For the text-containing cell, return its midpoint in [X, Y] coordinate format. 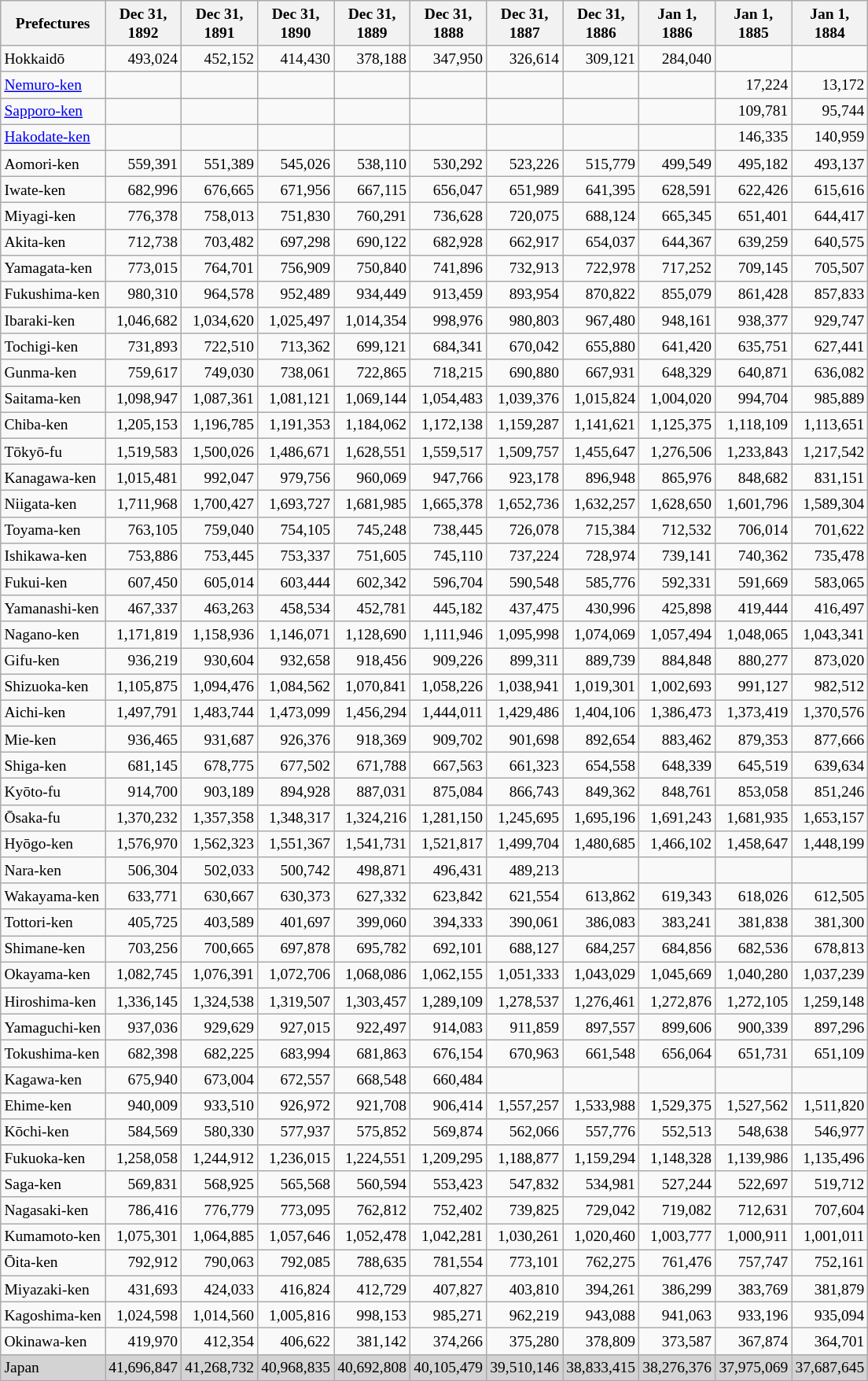
Nara-ken [53, 870]
1,046,682 [143, 321]
619,343 [678, 897]
709,145 [753, 267]
557,776 [601, 1132]
792,085 [296, 1263]
403,589 [220, 922]
697,878 [296, 948]
654,558 [601, 766]
627,332 [373, 897]
682,536 [753, 948]
Ibaraki-ken [53, 321]
887,031 [373, 791]
1,217,542 [830, 451]
523,226 [525, 164]
Hyōgo-ken [53, 843]
773,101 [525, 1263]
701,622 [830, 530]
1,062,155 [448, 975]
644,417 [830, 215]
367,874 [753, 1342]
684,856 [678, 948]
739,141 [678, 555]
932,658 [296, 661]
109,781 [753, 112]
736,628 [448, 215]
Shizuoka-ken [53, 687]
527,244 [678, 1184]
373,587 [678, 1342]
763,105 [143, 530]
500,742 [296, 870]
756,909 [296, 267]
855,079 [678, 294]
1,509,757 [525, 451]
419,970 [143, 1342]
937,036 [143, 1027]
751,830 [296, 215]
Dec 31,1891 [220, 24]
575,852 [373, 1132]
1,105,875 [143, 687]
Kyōto-fu [53, 791]
580,330 [220, 1132]
1,272,876 [678, 1000]
399,060 [373, 922]
1,429,486 [525, 713]
678,813 [830, 948]
1,045,669 [678, 975]
635,751 [753, 346]
1,557,257 [525, 1106]
Miyagi-ken [53, 215]
406,622 [296, 1342]
551,389 [220, 164]
547,832 [525, 1184]
375,280 [525, 1342]
1,628,650 [678, 503]
613,862 [601, 897]
851,246 [830, 791]
697,298 [296, 242]
1,521,817 [448, 843]
1,386,473 [678, 713]
1,601,796 [753, 503]
1,024,598 [143, 1315]
467,337 [143, 609]
1,146,071 [296, 634]
682,996 [143, 189]
Nagasaki-ken [53, 1210]
998,976 [448, 321]
562,066 [525, 1132]
927,015 [296, 1027]
901,698 [525, 739]
412,729 [373, 1288]
656,047 [448, 189]
879,353 [753, 739]
493,024 [143, 58]
1,205,153 [143, 425]
1,652,736 [525, 503]
1,019,301 [601, 687]
390,061 [525, 922]
1,695,196 [601, 818]
612,505 [830, 897]
Toyama-ken [53, 530]
651,731 [753, 1054]
943,088 [601, 1315]
Shiga-ken [53, 766]
880,277 [753, 661]
936,465 [143, 739]
633,771 [143, 897]
764,701 [220, 267]
761,476 [678, 1263]
1,455,647 [601, 451]
671,788 [373, 766]
897,296 [830, 1027]
1,014,560 [220, 1315]
1,444,011 [448, 713]
560,594 [373, 1184]
1,039,376 [525, 400]
37,687,645 [830, 1367]
1,529,375 [678, 1106]
788,635 [373, 1263]
1,373,419 [753, 713]
Fukuoka-ken [53, 1158]
Akita-ken [53, 242]
849,362 [601, 791]
692,101 [448, 948]
1,303,457 [373, 1000]
1,037,239 [830, 975]
952,489 [296, 294]
Nagano-ken [53, 634]
381,838 [753, 922]
781,554 [448, 1263]
1,042,281 [448, 1236]
Saitama-ken [53, 400]
585,776 [601, 582]
1,681,985 [373, 503]
496,431 [448, 870]
831,151 [830, 478]
1,589,304 [830, 503]
1,043,341 [830, 634]
909,226 [448, 661]
690,122 [373, 242]
962,219 [525, 1315]
892,654 [601, 739]
715,384 [601, 530]
493,137 [830, 164]
726,078 [525, 530]
641,395 [601, 189]
1,473,099 [296, 713]
394,261 [601, 1288]
1,499,704 [525, 843]
498,871 [373, 870]
621,554 [525, 897]
1,653,157 [830, 818]
998,153 [373, 1315]
538,110 [373, 164]
463,263 [220, 609]
1,258,058 [143, 1158]
1,700,427 [220, 503]
431,693 [143, 1288]
1,236,015 [296, 1158]
627,441 [830, 346]
1,244,912 [220, 1158]
623,842 [448, 897]
985,889 [830, 400]
1,209,295 [448, 1158]
383,769 [753, 1288]
760,291 [373, 215]
732,913 [525, 267]
940,009 [143, 1106]
751,605 [373, 555]
1,000,911 [753, 1236]
675,940 [143, 1079]
651,989 [525, 189]
1,158,936 [220, 634]
737,224 [525, 555]
682,225 [220, 1054]
671,956 [296, 189]
682,398 [143, 1054]
758,013 [220, 215]
722,978 [601, 267]
618,026 [753, 897]
676,665 [220, 189]
688,127 [525, 948]
700,665 [220, 948]
899,311 [525, 661]
Jan 1,1886 [678, 24]
Ōita-ken [53, 1263]
913,459 [448, 294]
Prefectures [53, 24]
590,548 [525, 582]
1,118,109 [753, 425]
1,278,537 [525, 1000]
1,058,226 [448, 687]
622,426 [753, 189]
1,030,261 [525, 1236]
591,669 [753, 582]
926,376 [296, 739]
1,480,685 [601, 843]
934,449 [373, 294]
786,416 [143, 1210]
309,121 [601, 58]
1,693,727 [296, 503]
1,259,148 [830, 1000]
651,109 [830, 1054]
699,121 [373, 346]
735,478 [830, 555]
938,377 [753, 321]
682,928 [448, 242]
515,779 [601, 164]
667,115 [373, 189]
Dec 31,1889 [373, 24]
40,692,808 [373, 1367]
1,054,483 [448, 400]
722,510 [220, 346]
926,972 [296, 1106]
648,339 [678, 766]
857,833 [830, 294]
929,747 [830, 321]
430,996 [601, 609]
1,576,970 [143, 843]
753,337 [296, 555]
865,976 [678, 478]
Aomori-ken [53, 164]
739,825 [525, 1210]
381,142 [373, 1342]
1,348,317 [296, 818]
1,034,620 [220, 321]
889,739 [601, 661]
502,033 [220, 870]
1,711,968 [143, 503]
Niigata-ken [53, 503]
661,323 [525, 766]
1,002,693 [678, 687]
1,171,819 [143, 634]
Dec 31,1888 [448, 24]
731,893 [143, 346]
677,502 [296, 766]
39,510,146 [525, 1367]
1,500,026 [220, 451]
656,064 [678, 1054]
776,779 [220, 1210]
95,744 [830, 112]
602,342 [373, 582]
866,743 [525, 791]
683,994 [296, 1054]
1,456,294 [373, 713]
654,037 [601, 242]
672,557 [296, 1079]
603,444 [296, 582]
660,484 [448, 1079]
1,324,216 [373, 818]
1,466,102 [678, 843]
1,272,105 [753, 1000]
759,617 [143, 373]
489,213 [525, 870]
982,512 [830, 687]
729,042 [601, 1210]
452,152 [220, 58]
875,084 [448, 791]
1,004,020 [678, 400]
Jan 1,1884 [830, 24]
897,557 [601, 1027]
584,569 [143, 1132]
548,638 [753, 1132]
705,507 [830, 267]
605,014 [220, 582]
900,339 [753, 1027]
1,281,150 [448, 818]
1,483,744 [220, 713]
Tochigi-ken [53, 346]
630,373 [296, 897]
568,925 [220, 1184]
1,233,843 [753, 451]
712,631 [753, 1210]
596,704 [448, 582]
1,628,551 [373, 451]
Okinawa-ken [53, 1342]
661,548 [601, 1054]
728,974 [601, 555]
738,445 [448, 530]
762,275 [601, 1263]
378,188 [373, 58]
738,061 [296, 373]
740,362 [753, 555]
Tōkyō-fu [53, 451]
Iwate-ken [53, 189]
681,863 [373, 1054]
712,532 [678, 530]
639,634 [830, 766]
1,015,824 [601, 400]
378,809 [601, 1342]
Kagoshima-ken [53, 1315]
1,098,947 [143, 400]
759,040 [220, 530]
1,052,478 [373, 1236]
519,712 [830, 1184]
1,020,460 [601, 1236]
414,430 [296, 58]
1,224,551 [373, 1158]
918,369 [373, 739]
284,040 [678, 58]
Ishikawa-ken [53, 555]
Japan [53, 1367]
960,069 [373, 478]
1,665,378 [448, 503]
1,448,199 [830, 843]
374,266 [448, 1342]
991,127 [753, 687]
1,076,391 [220, 975]
1,289,109 [448, 1000]
Ehime-ken [53, 1106]
592,331 [678, 582]
762,812 [373, 1210]
Yamagata-ken [53, 267]
628,591 [678, 189]
Ōsaka-fu [53, 818]
745,248 [373, 530]
386,299 [678, 1288]
899,606 [678, 1027]
752,402 [448, 1210]
651,401 [753, 215]
655,880 [601, 346]
684,257 [601, 948]
670,963 [525, 1054]
Tokushima-ken [53, 1054]
583,065 [830, 582]
931,687 [220, 739]
381,300 [830, 922]
Yamaguchi-ken [53, 1027]
640,871 [753, 373]
921,708 [373, 1106]
745,110 [448, 555]
753,886 [143, 555]
741,896 [448, 267]
546,977 [830, 1132]
1,188,877 [525, 1158]
667,931 [601, 373]
695,782 [373, 948]
Nemuro-ken [53, 85]
Tottori-ken [53, 922]
894,928 [296, 791]
861,428 [753, 294]
893,954 [525, 294]
681,145 [143, 766]
40,968,835 [296, 1367]
668,548 [373, 1079]
Sapporo-ken [53, 112]
1,245,695 [525, 818]
1,081,121 [296, 400]
1,159,287 [525, 425]
381,879 [830, 1288]
752,161 [830, 1263]
1,141,621 [601, 425]
688,124 [601, 215]
565,568 [296, 1184]
922,497 [373, 1027]
Aichi-ken [53, 713]
1,051,333 [525, 975]
607,450 [143, 582]
Fukui-ken [53, 582]
445,182 [448, 609]
648,329 [678, 373]
848,761 [678, 791]
641,420 [678, 346]
569,874 [448, 1132]
644,367 [678, 242]
1,527,562 [753, 1106]
792,912 [143, 1263]
615,616 [830, 189]
1,533,988 [601, 1106]
146,335 [753, 137]
1,043,029 [601, 975]
534,981 [601, 1184]
906,414 [448, 1106]
41,696,847 [143, 1367]
1,087,361 [220, 400]
1,404,106 [601, 713]
458,534 [296, 609]
1,048,065 [753, 634]
665,345 [678, 215]
1,139,986 [753, 1158]
412,354 [220, 1342]
896,948 [601, 478]
1,111,946 [448, 634]
980,310 [143, 294]
38,833,415 [601, 1367]
386,083 [601, 922]
773,095 [296, 1210]
754,105 [296, 530]
559,391 [143, 164]
13,172 [830, 85]
936,219 [143, 661]
673,004 [220, 1079]
712,738 [143, 242]
394,333 [448, 922]
1,015,481 [143, 478]
1,005,816 [296, 1315]
1,014,354 [373, 321]
569,831 [143, 1184]
Wakayama-ken [53, 897]
877,666 [830, 739]
407,827 [448, 1288]
930,604 [220, 661]
909,702 [448, 739]
1,038,941 [525, 687]
1,082,745 [143, 975]
545,026 [296, 164]
1,113,651 [830, 425]
Saga-ken [53, 1184]
870,822 [601, 294]
980,803 [525, 321]
935,094 [830, 1315]
703,482 [220, 242]
1,125,375 [678, 425]
722,865 [373, 373]
1,562,323 [220, 843]
703,256 [143, 948]
530,292 [448, 164]
690,880 [525, 373]
848,682 [753, 478]
670,042 [525, 346]
1,057,646 [296, 1236]
706,014 [753, 530]
424,033 [220, 1288]
1,148,328 [678, 1158]
Chiba-ken [53, 425]
707,604 [830, 1210]
1,319,507 [296, 1000]
1,551,367 [296, 843]
884,848 [678, 661]
933,196 [753, 1315]
Gifu-ken [53, 661]
Gunma-ken [53, 373]
979,756 [296, 478]
1,196,785 [220, 425]
1,519,583 [143, 451]
1,070,841 [373, 687]
1,336,145 [143, 1000]
933,510 [220, 1106]
773,015 [143, 267]
Dec 31,1890 [296, 24]
1,370,576 [830, 713]
684,341 [448, 346]
750,840 [373, 267]
Okayama-ken [53, 975]
1,135,496 [830, 1158]
506,304 [143, 870]
1,276,506 [678, 451]
499,549 [678, 164]
Kagawa-ken [53, 1079]
918,456 [373, 661]
Yamanashi-ken [53, 609]
678,775 [220, 766]
1,003,777 [678, 1236]
425,898 [678, 609]
1,632,257 [601, 503]
994,704 [753, 400]
717,252 [678, 267]
Hiroshima-ken [53, 1000]
1,541,731 [373, 843]
923,178 [525, 478]
1,370,232 [143, 818]
1,357,358 [220, 818]
553,423 [448, 1184]
639,259 [753, 242]
Mie-ken [53, 739]
1,681,935 [753, 818]
1,072,706 [296, 975]
630,667 [220, 897]
1,184,062 [373, 425]
1,191,353 [296, 425]
140,959 [830, 137]
1,497,791 [143, 713]
873,020 [830, 661]
749,030 [220, 373]
1,276,461 [601, 1000]
326,614 [525, 58]
1,691,243 [678, 818]
416,497 [830, 609]
1,064,885 [220, 1236]
645,519 [753, 766]
383,241 [678, 922]
667,563 [448, 766]
776,378 [143, 215]
Jan 1,1885 [753, 24]
662,917 [525, 242]
1,084,562 [296, 687]
403,810 [525, 1288]
992,047 [220, 478]
416,824 [296, 1288]
985,271 [448, 1315]
1,172,138 [448, 425]
1,057,494 [678, 634]
676,154 [448, 1054]
37,975,069 [753, 1367]
17,224 [753, 85]
964,578 [220, 294]
753,445 [220, 555]
Miyazaki-ken [53, 1288]
1,069,144 [373, 400]
Kanagawa-ken [53, 478]
1,068,086 [373, 975]
1,025,497 [296, 321]
495,182 [753, 164]
Hokkaidō [53, 58]
Shimane-ken [53, 948]
948,161 [678, 321]
577,937 [296, 1132]
903,189 [220, 791]
Dec 31,1887 [525, 24]
347,950 [448, 58]
Hakodate-ken [53, 137]
911,859 [525, 1027]
1,159,294 [601, 1158]
552,513 [678, 1132]
941,063 [678, 1315]
419,444 [753, 609]
41,268,732 [220, 1367]
1,074,069 [601, 634]
Kumamoto-ken [53, 1236]
1,559,517 [448, 451]
1,128,690 [373, 634]
1,511,820 [830, 1106]
522,697 [753, 1184]
719,082 [678, 1210]
1,458,647 [753, 843]
790,063 [220, 1263]
Kōchi-ken [53, 1132]
1,095,998 [525, 634]
720,075 [525, 215]
1,001,011 [830, 1236]
640,575 [830, 242]
1,324,538 [220, 1000]
929,629 [220, 1027]
914,083 [448, 1027]
452,781 [373, 609]
636,082 [830, 373]
1,075,301 [143, 1236]
Dec 31,1886 [601, 24]
853,058 [753, 791]
Dec 31,1892 [143, 24]
1,040,280 [753, 975]
947,766 [448, 478]
883,462 [678, 739]
38,276,376 [678, 1367]
1,094,476 [220, 687]
40,105,479 [448, 1367]
757,747 [753, 1263]
1,486,671 [296, 451]
Fukushima-ken [53, 294]
914,700 [143, 791]
405,725 [143, 922]
364,701 [830, 1342]
401,697 [296, 922]
718,215 [448, 373]
437,475 [525, 609]
967,480 [601, 321]
713,362 [296, 346]
